Detect which cell encompasses the target text, then output its (x, y) center coordinate. 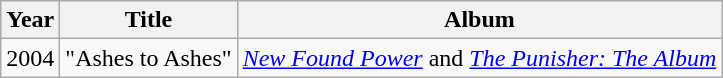
Year (30, 20)
Album (480, 20)
Title (148, 20)
"Ashes to Ashes" (148, 58)
2004 (30, 58)
New Found Power and The Punisher: The Album (480, 58)
